Locate the cell with the specified text and output its (x, y) center coordinate. 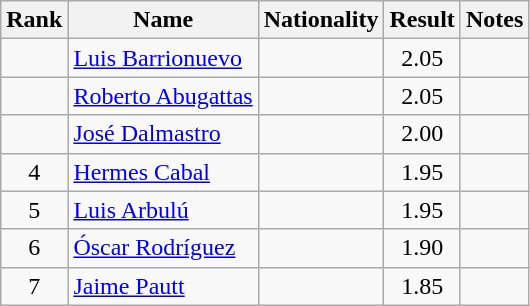
1.90 (422, 248)
5 (34, 210)
Roberto Abugattas (163, 96)
Rank (34, 20)
Luis Barrionuevo (163, 58)
Luis Arbulú (163, 210)
Hermes Cabal (163, 172)
Jaime Pautt (163, 286)
7 (34, 286)
Name (163, 20)
Result (422, 20)
Óscar Rodríguez (163, 248)
6 (34, 248)
1.85 (422, 286)
José Dalmastro (163, 134)
2.00 (422, 134)
4 (34, 172)
Notes (494, 20)
Nationality (321, 20)
